Search for the cell housing the specified text and yield its (X, Y) center coordinate. 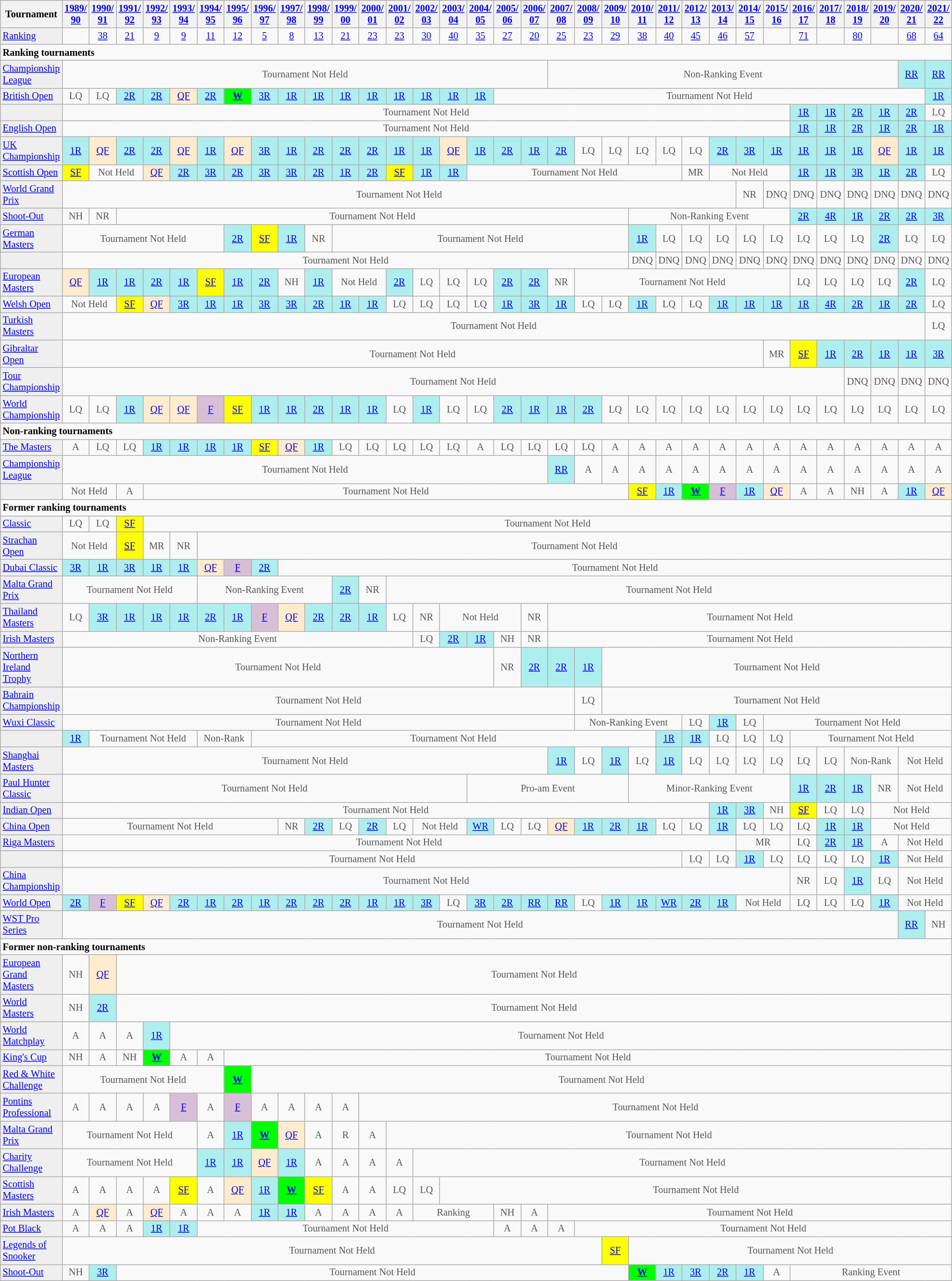
12 (238, 36)
1991/92 (130, 14)
2018/19 (857, 14)
World Grand Prix (32, 194)
R (345, 1135)
Scottish Masters (32, 1190)
Red & White Challenge (32, 1080)
2012/13 (696, 14)
2005/06 (507, 14)
68 (912, 36)
46 (723, 36)
Legends of Snooker (32, 1250)
Bahrain Championship (32, 701)
2010/11 (642, 14)
29 (615, 36)
China Open (32, 827)
UK Championship (32, 151)
30 (426, 36)
80 (857, 36)
Pontins Professional (32, 1107)
The Masters (32, 447)
2020/21 (912, 14)
64 (939, 36)
1994/95 (211, 14)
Dubai Classic (32, 567)
71 (803, 36)
Strachan Open (32, 546)
2011/12 (669, 14)
Ranking Event (871, 1272)
Former non-ranking tournaments (476, 947)
World Masters (32, 1008)
1997/98 (291, 14)
11 (211, 36)
WST Pro Series (32, 925)
Former ranking tournaments (476, 507)
8 (291, 36)
Riga Masters (32, 842)
King's Cup (32, 1057)
German Masters (32, 239)
45 (696, 36)
Welsh Open (32, 304)
2014/15 (750, 14)
2003/04 (453, 14)
2013/14 (723, 14)
2007/08 (561, 14)
World Matchplay (32, 1036)
English Open (32, 128)
2016/17 (803, 14)
1998/99 (318, 14)
27 (507, 36)
2008/09 (588, 14)
World Open (32, 903)
2015/16 (777, 14)
Minor-Ranking Event (710, 788)
25 (561, 36)
35 (480, 36)
Turkish Masters (32, 326)
Wuxi Classic (32, 722)
13 (318, 36)
European Grand Masters (32, 974)
1996/97 (264, 14)
Gibraltar Open (32, 354)
World Championship (32, 409)
Paul Hunter Classic (32, 788)
1995/96 (238, 14)
5 (264, 36)
2001/02 (400, 14)
57 (750, 36)
2002/03 (426, 14)
British Open (32, 96)
2006/07 (534, 14)
Scottish Open (32, 173)
2004/05 (480, 14)
Pot Black (32, 1229)
1993/94 (184, 14)
2000/01 (373, 14)
China Championship (32, 881)
Non-ranking tournaments (476, 431)
Ranking tournaments (476, 52)
20 (534, 36)
Classic (32, 524)
2017/18 (830, 14)
Indian Open (32, 810)
1992/93 (157, 14)
Tour Championship (32, 381)
Thailand Masters (32, 617)
2009/10 (615, 14)
2019/20 (885, 14)
Charity Challenge (32, 1163)
Northern Ireland Trophy (32, 667)
1990/91 (102, 14)
Tournament (32, 14)
European Masters (32, 282)
1999/00 (345, 14)
Shanghai Masters (32, 761)
1989/90 (75, 14)
Pro-am Event (548, 788)
2021/22 (939, 14)
